Return the (X, Y) coordinate for the center point of the cell that contains the specified text.  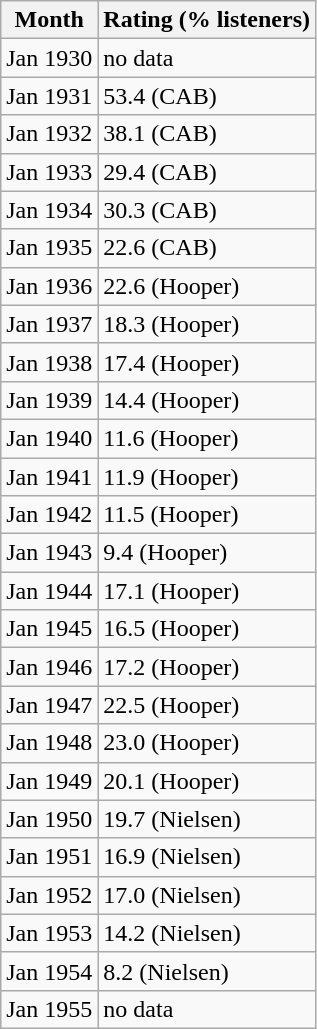
30.3 (CAB) (207, 210)
22.6 (Hooper) (207, 286)
22.6 (CAB) (207, 248)
Jan 1945 (50, 629)
Jan 1944 (50, 591)
Jan 1951 (50, 857)
Rating (% listeners) (207, 20)
Jan 1942 (50, 515)
Jan 1930 (50, 58)
17.4 (Hooper) (207, 362)
11.9 (Hooper) (207, 477)
53.4 (CAB) (207, 96)
8.2 (Nielsen) (207, 971)
29.4 (CAB) (207, 172)
17.1 (Hooper) (207, 591)
Jan 1933 (50, 172)
17.0 (Nielsen) (207, 895)
Jan 1936 (50, 286)
11.6 (Hooper) (207, 438)
Jan 1953 (50, 933)
Jan 1949 (50, 781)
14.2 (Nielsen) (207, 933)
Jan 1950 (50, 819)
Month (50, 20)
Jan 1952 (50, 895)
20.1 (Hooper) (207, 781)
16.9 (Nielsen) (207, 857)
38.1 (CAB) (207, 134)
17.2 (Hooper) (207, 667)
18.3 (Hooper) (207, 324)
16.5 (Hooper) (207, 629)
Jan 1948 (50, 743)
Jan 1934 (50, 210)
Jan 1938 (50, 362)
Jan 1939 (50, 400)
11.5 (Hooper) (207, 515)
Jan 1931 (50, 96)
9.4 (Hooper) (207, 553)
Jan 1946 (50, 667)
Jan 1955 (50, 1009)
Jan 1935 (50, 248)
Jan 1940 (50, 438)
Jan 1941 (50, 477)
22.5 (Hooper) (207, 705)
Jan 1947 (50, 705)
19.7 (Nielsen) (207, 819)
14.4 (Hooper) (207, 400)
Jan 1937 (50, 324)
23.0 (Hooper) (207, 743)
Jan 1943 (50, 553)
Jan 1954 (50, 971)
Jan 1932 (50, 134)
